Capture the cell that displays the provided text and extract its (x, y) central coordinate. 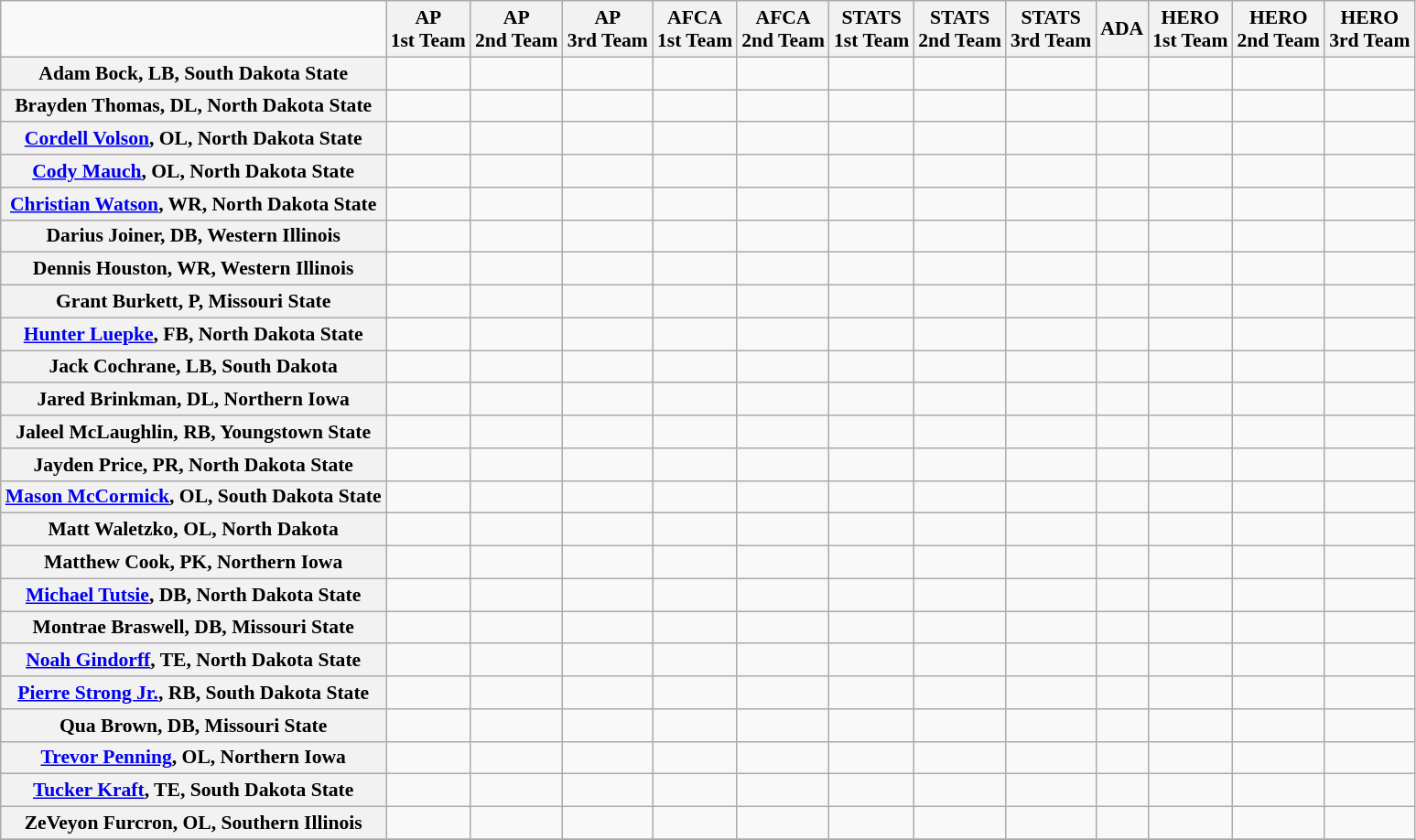
Jack Cochrane, LB, South Dakota (194, 367)
HERO3rd Team (1369, 29)
Pierre Strong Jr., RB, South Dakota State (194, 693)
Adam Bock, LB, South Dakota State (194, 73)
AFCA2nd Team (784, 29)
STATS3rd Team (1051, 29)
Jared Brinkman, DL, Northern Iowa (194, 400)
Mason McCormick, OL, South Dakota State (194, 497)
Jayden Price, PR, North Dakota State (194, 465)
Matthew Cook, PK, Northern Iowa (194, 563)
HERO2nd Team (1278, 29)
Hunter Luepke, FB, North Dakota State (194, 334)
Cody Mauch, OL, North Dakota State (194, 171)
STATS 1st Team (871, 29)
Grant Burkett, P, Missouri State (194, 302)
Michael Tutsie, DB, North Dakota State (194, 595)
Montrae Braswell, DB, Missouri State (194, 628)
AFCA1st Team (695, 29)
ADA (1122, 29)
Jaleel McLaughlin, RB, Youngstown State (194, 432)
Christian Watson, WR, North Dakota State (194, 204)
Brayden Thomas, DL, North Dakota State (194, 106)
Noah Gindorff, TE, North Dakota State (194, 661)
Cordell Volson, OL, North Dakota State (194, 139)
ZeVeyon Furcron, OL, Southern Illinois (194, 824)
Tucker Kraft, TE, South Dakota State (194, 791)
AP3rd Team (608, 29)
Darius Joiner, DB, Western Illinois (194, 236)
AP1st Team (428, 29)
Matt Waletzko, OL, North Dakota (194, 530)
HERO 1st Team (1190, 29)
AP2nd Team (516, 29)
Qua Brown, DB, Missouri State (194, 726)
Dennis Houston, WR, Western Illinois (194, 269)
STATS2nd Team (959, 29)
Trevor Penning, OL, Northern Iowa (194, 758)
